Provide the (X, Y) coordinate of the cell's center where the given text is located.  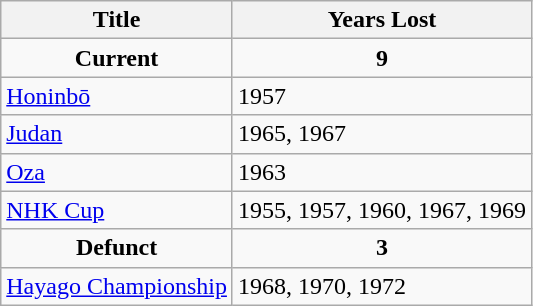
1963 (382, 172)
9 (382, 58)
Judan (117, 134)
3 (382, 248)
Current (117, 58)
NHK Cup (117, 210)
Years Lost (382, 20)
1968, 1970, 1972 (382, 286)
Title (117, 20)
Hayago Championship (117, 286)
Defunct (117, 248)
1957 (382, 96)
Honinbō (117, 96)
Oza (117, 172)
1955, 1957, 1960, 1967, 1969 (382, 210)
1965, 1967 (382, 134)
